Search for the cell housing the specified text and yield its (X, Y) center coordinate. 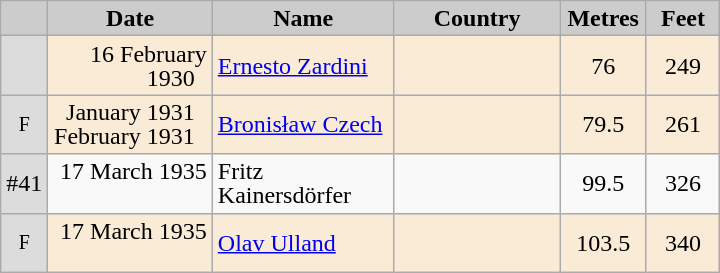
249 (683, 66)
#41 (24, 184)
326 (683, 184)
340 (683, 242)
Olav Ulland (303, 242)
Ernesto Zardini (303, 66)
99.5 (603, 184)
Fritz Kainersdörfer (303, 184)
Date (130, 18)
76 (603, 66)
103.5 (603, 242)
16 February 1930 (130, 66)
261 (683, 124)
January 1931 February 1931 (130, 124)
Bronisław Czech (303, 124)
Metres (603, 18)
79.5 (603, 124)
Name (303, 18)
Country (477, 18)
Feet (683, 18)
